Detect which cell encompasses the target text, then output its [x, y] center coordinate. 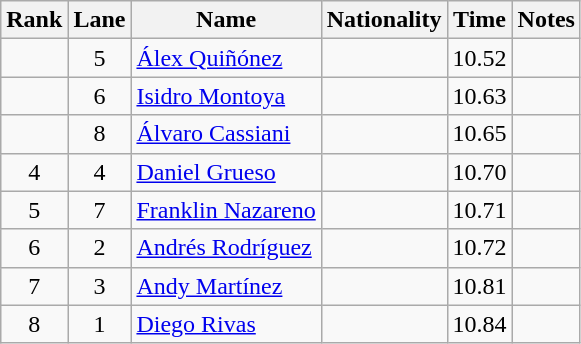
1 [100, 324]
2 [100, 248]
Andrés Rodríguez [226, 248]
Isidro Montoya [226, 96]
10.72 [480, 248]
Name [226, 20]
Notes [546, 20]
Franklin Nazareno [226, 210]
Diego Rivas [226, 324]
10.63 [480, 96]
10.81 [480, 286]
Álex Quiñónez [226, 58]
10.84 [480, 324]
10.65 [480, 134]
10.71 [480, 210]
Andy Martínez [226, 286]
3 [100, 286]
Nationality [384, 20]
Álvaro Cassiani [226, 134]
Rank [34, 20]
Daniel Grueso [226, 172]
10.70 [480, 172]
Time [480, 20]
Lane [100, 20]
10.52 [480, 58]
